Identify which cell holds the provided text, then report its [x, y] central coordinate. 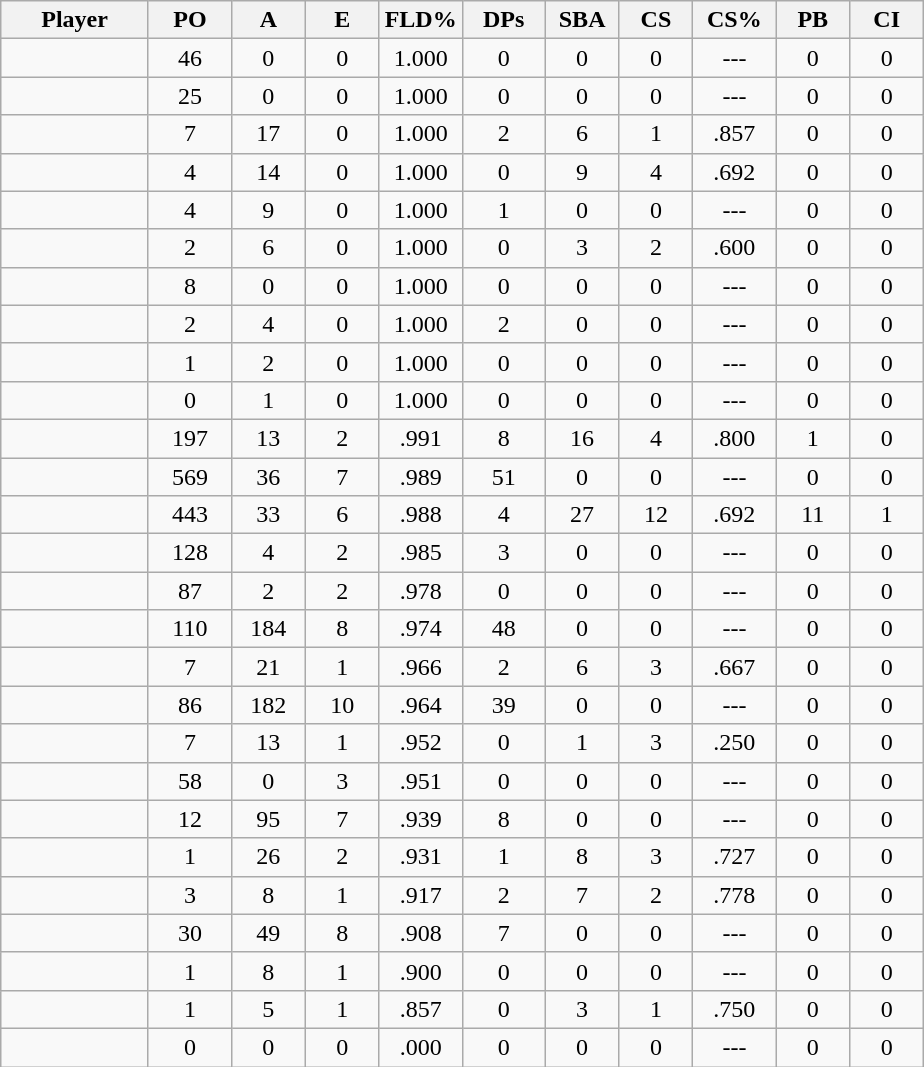
.974 [420, 629]
.978 [420, 591]
.667 [734, 667]
.939 [420, 819]
16 [582, 438]
DPs [504, 20]
.000 [420, 1047]
.991 [420, 438]
182 [268, 705]
11 [813, 515]
.951 [420, 781]
.989 [420, 477]
58 [190, 781]
110 [190, 629]
.727 [734, 857]
39 [504, 705]
17 [268, 134]
.800 [734, 438]
.964 [420, 705]
46 [190, 58]
.900 [420, 971]
27 [582, 515]
48 [504, 629]
.750 [734, 1009]
36 [268, 477]
E [342, 20]
SBA [582, 20]
443 [190, 515]
14 [268, 172]
128 [190, 553]
.952 [420, 743]
PO [190, 20]
CS [656, 20]
51 [504, 477]
95 [268, 819]
25 [190, 96]
49 [268, 933]
30 [190, 933]
.985 [420, 553]
Player [75, 20]
CS% [734, 20]
.600 [734, 248]
87 [190, 591]
569 [190, 477]
FLD% [420, 20]
CI [887, 20]
.908 [420, 933]
21 [268, 667]
.966 [420, 667]
A [268, 20]
5 [268, 1009]
.917 [420, 895]
33 [268, 515]
184 [268, 629]
.250 [734, 743]
.778 [734, 895]
PB [813, 20]
26 [268, 857]
.988 [420, 515]
10 [342, 705]
.931 [420, 857]
197 [190, 438]
86 [190, 705]
